From the cell containing the given text, extract its center point as (x, y) coordinate. 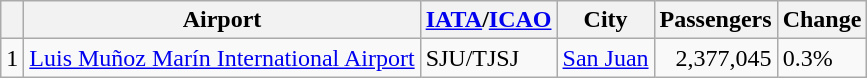
1 (12, 58)
Passengers (716, 20)
2,377,045 (716, 58)
City (606, 20)
IATA/ICAO (488, 20)
SJU/TJSJ (488, 58)
Change (822, 20)
0.3% (822, 58)
Airport (222, 20)
Luis Muñoz Marín International Airport (222, 58)
San Juan (606, 58)
